Determine the (X, Y) coordinate at the center of the cell enclosing the given text.  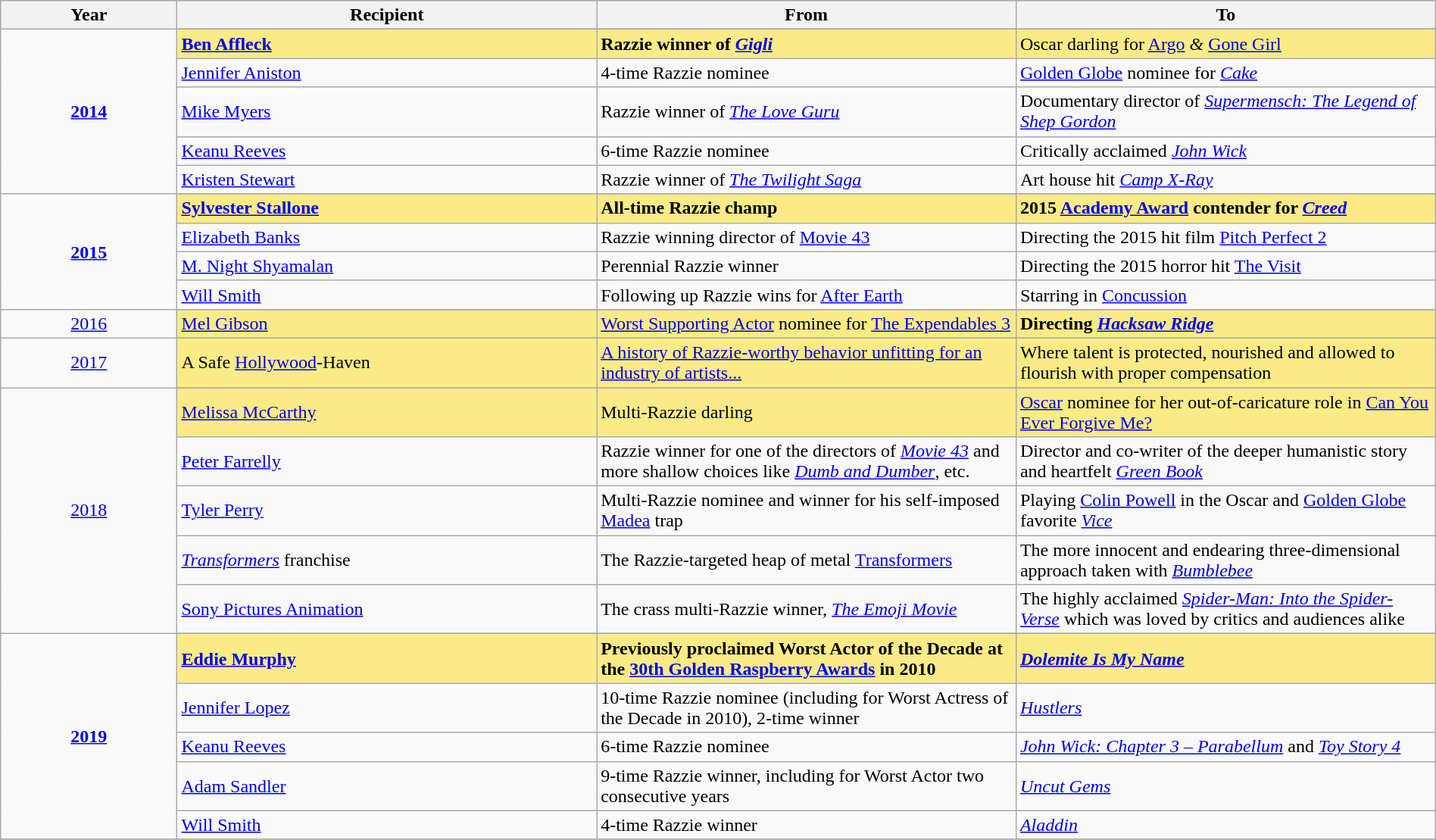
Perennial Razzie winner (807, 266)
Year (89, 15)
Mike Myers (387, 112)
2017 (89, 362)
The crass multi-Razzie winner, The Emoji Movie (807, 609)
Razzie winning director of Movie 43 (807, 237)
Kristen Stewart (387, 180)
Peter Farrelly (387, 462)
Razzie winner of Gigli (807, 44)
Worst Supporting Actor nominee for The Expendables 3 (807, 323)
Starring in Concussion (1225, 295)
A history of Razzie-worthy behavior unfitting for an industry of artists... (807, 362)
9-time Razzie winner, including for Worst Actor two consecutive years (807, 786)
Critically acclaimed John Wick (1225, 151)
Sony Pictures Animation (387, 609)
Mel Gibson (387, 323)
2015 Academy Award contender for Creed (1225, 208)
Directing the 2015 hit film Pitch Perfect 2 (1225, 237)
4-time Razzie winner (807, 825)
Tyler Perry (387, 511)
Recipient (387, 15)
10-time Razzie nominee (including for Worst Actress of the Decade in 2010), 2-time winner (807, 707)
2019 (89, 736)
Uncut Gems (1225, 786)
From (807, 15)
2016 (89, 323)
Previously proclaimed Worst Actor of the Decade at the 30th Golden Raspberry Awards in 2010 (807, 659)
Elizabeth Banks (387, 237)
Razzie winner of The Love Guru (807, 112)
Director and co-writer of the deeper humanistic story and heartfelt Green Book (1225, 462)
John Wick: Chapter 3 – Parabellum and Toy Story 4 (1225, 747)
Playing Colin Powell in the Oscar and Golden Globe favorite Vice (1225, 511)
2015 (89, 251)
Adam Sandler (387, 786)
Hustlers (1225, 707)
Dolemite Is My Name (1225, 659)
M. Night Shyamalan (387, 266)
Following up Razzie wins for After Earth (807, 295)
Aladdin (1225, 825)
Melissa McCarthy (387, 412)
Jennifer Aniston (387, 73)
Transformers franchise (387, 561)
4-time Razzie nominee (807, 73)
All-time Razzie champ (807, 208)
Documentary director of Supermensch: The Legend of Shep Gordon (1225, 112)
The Razzie-targeted heap of metal Transformers (807, 561)
The more innocent and endearing three-dimensional approach taken with Bumblebee (1225, 561)
Razzie winner of The Twilight Saga (807, 180)
Directing Hacksaw Ridge (1225, 323)
Razzie winner for one of the directors of Movie 43 and more shallow choices like Dumb and Dumber, etc. (807, 462)
To (1225, 15)
Eddie Murphy (387, 659)
2018 (89, 511)
Art house hit Camp X-Ray (1225, 180)
2014 (89, 112)
The highly acclaimed Spider-Man: Into the Spider-Verse which was loved by critics and audiences alike (1225, 609)
Multi-Razzie darling (807, 412)
Directing the 2015 horror hit The Visit (1225, 266)
Oscar nominee for her out-of-caricature role in Can You Ever Forgive Me? (1225, 412)
A Safe Hollywood-Haven (387, 362)
Where talent is protected, nourished and allowed to flourish with proper compensation (1225, 362)
Jennifer Lopez (387, 707)
Golden Globe nominee for Cake (1225, 73)
Sylvester Stallone (387, 208)
Oscar darling for Argo & Gone Girl (1225, 44)
Multi-Razzie nominee and winner for his self-imposed Madea trap (807, 511)
Ben Affleck (387, 44)
